Determine the [x, y] coordinate at the center of the cell enclosing the given text.  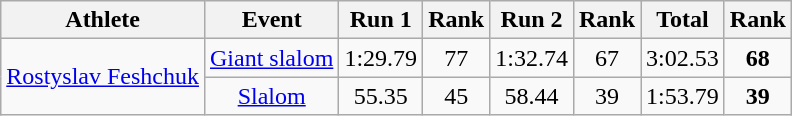
58.44 [532, 96]
Slalom [271, 96]
55.35 [381, 96]
Athlete [103, 20]
1:32.74 [532, 58]
Total [683, 20]
Giant slalom [271, 58]
67 [606, 58]
45 [456, 96]
Run 1 [381, 20]
1:53.79 [683, 96]
Run 2 [532, 20]
3:02.53 [683, 58]
77 [456, 58]
Event [271, 20]
Rostyslav Feshchuk [103, 77]
1:29.79 [381, 58]
68 [758, 58]
